Extract the (x, y) coordinate from the center of the cell holding the provided text.  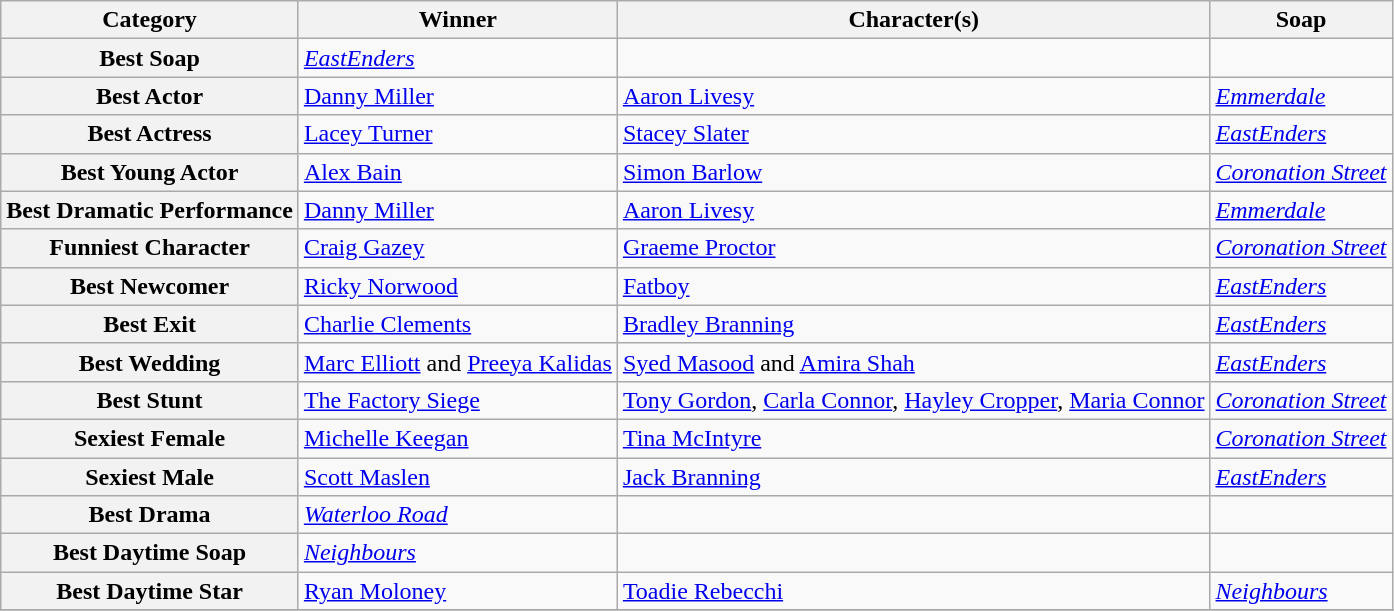
Best Young Actor (150, 172)
Scott Maslen (458, 477)
Best Daytime Soap (150, 553)
Best Newcomer (150, 286)
Bradley Branning (914, 324)
Tony Gordon, Carla Connor, Hayley Cropper, Maria Connor (914, 400)
Tina McIntyre (914, 438)
Ricky Norwood (458, 286)
Sexiest Male (150, 477)
Stacey Slater (914, 134)
Best Soap (150, 58)
Waterloo Road (458, 515)
Simon Barlow (914, 172)
Best Drama (150, 515)
Character(s) (914, 20)
Lacey Turner (458, 134)
Syed Masood and Amira Shah (914, 362)
Best Exit (150, 324)
Toadie Rebecchi (914, 591)
Sexiest Female (150, 438)
Best Wedding (150, 362)
Fatboy (914, 286)
Best Actress (150, 134)
The Factory Siege (458, 400)
Marc Elliott and Preeya Kalidas (458, 362)
Alex Bain (458, 172)
Soap (1301, 20)
Ryan Moloney (458, 591)
Graeme Proctor (914, 248)
Michelle Keegan (458, 438)
Best Stunt (150, 400)
Best Actor (150, 96)
Best Daytime Star (150, 591)
Jack Branning (914, 477)
Category (150, 20)
Funniest Character (150, 248)
Charlie Clements (458, 324)
Craig Gazey (458, 248)
Best Dramatic Performance (150, 210)
Winner (458, 20)
